Return (X, Y) of the center of cell containing provided text 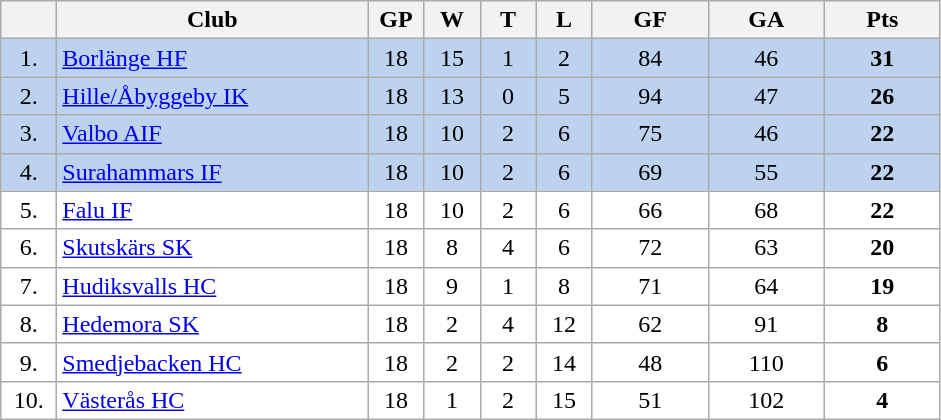
Borlänge HF (212, 58)
T (508, 20)
5 (564, 96)
5. (29, 210)
Skutskärs SK (212, 248)
91 (766, 324)
Falu IF (212, 210)
Hedemora SK (212, 324)
75 (650, 134)
9 (452, 286)
66 (650, 210)
W (452, 20)
94 (650, 96)
GF (650, 20)
7. (29, 286)
L (564, 20)
110 (766, 362)
2. (29, 96)
GP (396, 20)
62 (650, 324)
26 (882, 96)
Hille/Åbyggeby IK (212, 96)
47 (766, 96)
63 (766, 248)
68 (766, 210)
31 (882, 58)
102 (766, 400)
Västerås HC (212, 400)
Hudiksvalls HC (212, 286)
9. (29, 362)
GA (766, 20)
1. (29, 58)
0 (508, 96)
71 (650, 286)
6. (29, 248)
Smedjebacken HC (212, 362)
55 (766, 172)
3. (29, 134)
Valbo AIF (212, 134)
4. (29, 172)
14 (564, 362)
64 (766, 286)
19 (882, 286)
10. (29, 400)
84 (650, 58)
Surahammars IF (212, 172)
51 (650, 400)
48 (650, 362)
72 (650, 248)
20 (882, 248)
69 (650, 172)
Club (212, 20)
Pts (882, 20)
8. (29, 324)
12 (564, 324)
13 (452, 96)
